For the text-containing cell, return its midpoint in (X, Y) coordinate format. 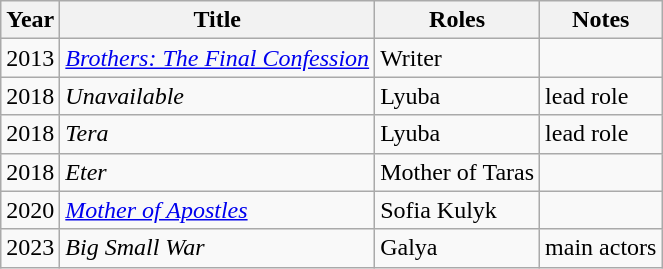
2020 (30, 210)
Writer (458, 58)
Sofia Kulyk (458, 210)
2013 (30, 58)
Year (30, 20)
Unavailable (218, 96)
Brothers: The Final Confession (218, 58)
Eter (218, 172)
Notes (601, 20)
main actors (601, 248)
Roles (458, 20)
Title (218, 20)
Big Small War (218, 248)
Galya (458, 248)
Mother of Taras (458, 172)
Mother of Apostles (218, 210)
Tera (218, 134)
2023 (30, 248)
